Find where the given text appears and provide that cell's center as [X, Y] coordinate. 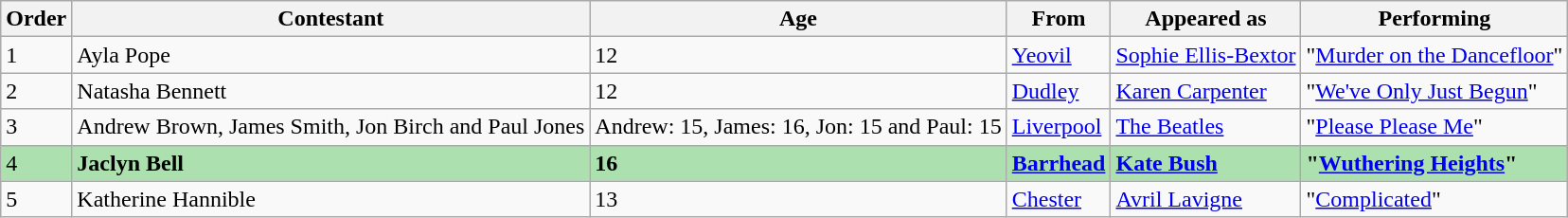
1 [36, 55]
Andrew: 15, James: 16, Jon: 15 and Paul: 15 [798, 127]
Barrhead [1059, 163]
Performing [1434, 19]
16 [798, 163]
Karen Carpenter [1206, 91]
From [1059, 19]
"Wuthering Heights" [1434, 163]
Jaclyn Bell [331, 163]
"Complicated" [1434, 199]
Avril Lavigne [1206, 199]
Dudley [1059, 91]
Katherine Hannible [331, 199]
Contestant [331, 19]
5 [36, 199]
Ayla Pope [331, 55]
Natasha Bennett [331, 91]
Age [798, 19]
3 [36, 127]
"Please Please Me" [1434, 127]
4 [36, 163]
"We've Only Just Begun" [1434, 91]
2 [36, 91]
Chester [1059, 199]
Sophie Ellis-Bextor [1206, 55]
The Beatles [1206, 127]
Liverpool [1059, 127]
Order [36, 19]
Andrew Brown, James Smith, Jon Birch and Paul Jones [331, 127]
13 [798, 199]
Appeared as [1206, 19]
Yeovil [1059, 55]
Kate Bush [1206, 163]
"Murder on the Dancefloor" [1434, 55]
